From the cell containing the given text, extract its center point as (X, Y) coordinate. 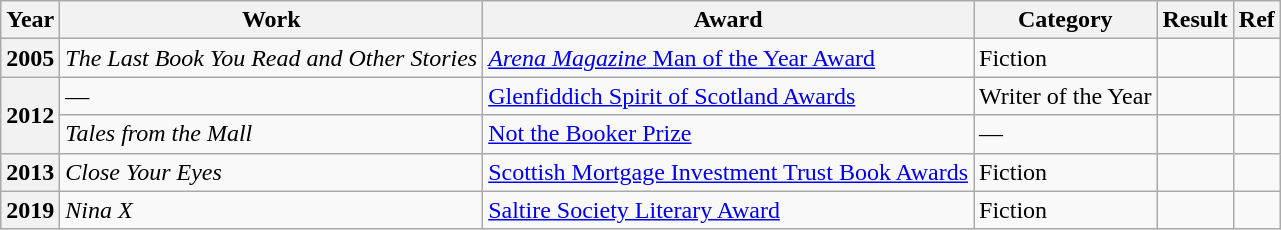
Not the Booker Prize (728, 134)
Glenfiddich Spirit of Scotland Awards (728, 96)
2019 (30, 210)
2005 (30, 58)
Nina X (272, 210)
Category (1066, 20)
Saltire Society Literary Award (728, 210)
Award (728, 20)
Year (30, 20)
Result (1195, 20)
Ref (1256, 20)
2012 (30, 115)
Tales from the Mall (272, 134)
Arena Magazine Man of the Year Award (728, 58)
The Last Book You Read and Other Stories (272, 58)
2013 (30, 172)
Close Your Eyes (272, 172)
Work (272, 20)
Writer of the Year (1066, 96)
Scottish Mortgage Investment Trust Book Awards (728, 172)
